Return [x, y] of the center of cell containing provided text 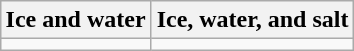
Ice and water [76, 20]
Ice, water, and salt [252, 20]
